For the text-containing cell, return its midpoint in [x, y] coordinate format. 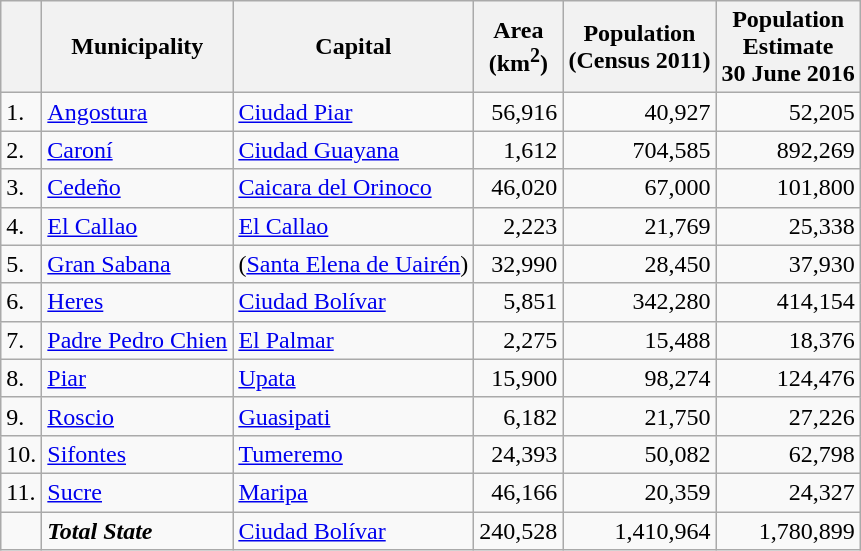
15,900 [518, 378]
El Palmar [354, 340]
Maripa [354, 492]
Piar [138, 378]
21,750 [640, 416]
Ciudad Piar [354, 112]
37,930 [788, 264]
2,223 [518, 226]
3. [22, 188]
32,990 [518, 264]
892,269 [788, 150]
PopulationEstimate30 June 2016 [788, 47]
Area(km2) [518, 47]
24,327 [788, 492]
9. [22, 416]
Cedeño [138, 188]
704,585 [640, 150]
8. [22, 378]
18,376 [788, 340]
Capital [354, 47]
(Santa Elena de Uairén) [354, 264]
2. [22, 150]
342,280 [640, 302]
Gran Sabana [138, 264]
15,488 [640, 340]
6. [22, 302]
Caroní [138, 150]
7. [22, 340]
10. [22, 454]
Angostura [138, 112]
46,166 [518, 492]
5. [22, 264]
Population(Census 2011) [640, 47]
50,082 [640, 454]
1,612 [518, 150]
28,450 [640, 264]
40,927 [640, 112]
Municipality [138, 47]
Sucre [138, 492]
240,528 [518, 531]
11. [22, 492]
46,020 [518, 188]
56,916 [518, 112]
6,182 [518, 416]
24,393 [518, 454]
Total State [138, 531]
1. [22, 112]
1,410,964 [640, 531]
25,338 [788, 226]
Padre Pedro Chien [138, 340]
Guasipati [354, 416]
Heres [138, 302]
2,275 [518, 340]
21,769 [640, 226]
5,851 [518, 302]
4. [22, 226]
Ciudad Guayana [354, 150]
Tumeremo [354, 454]
52,205 [788, 112]
Sifontes [138, 454]
27,226 [788, 416]
98,274 [640, 378]
62,798 [788, 454]
414,154 [788, 302]
124,476 [788, 378]
Roscio [138, 416]
1,780,899 [788, 531]
101,800 [788, 188]
67,000 [640, 188]
Caicara del Orinoco [354, 188]
Upata [354, 378]
20,359 [640, 492]
